Detect which cell encompasses the target text, then output its [x, y] center coordinate. 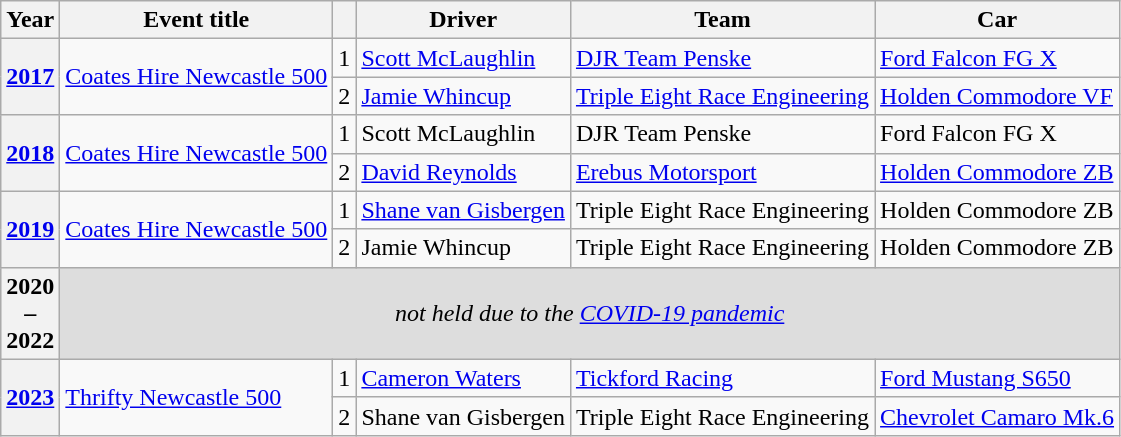
Erebus Motorsport [722, 172]
Holden Commodore VF [998, 96]
2020–2022 [30, 313]
not held due to the COVID-19 pandemic [590, 313]
Team [722, 20]
2019 [30, 229]
Event title [196, 20]
Thrifty Newcastle 500 [196, 397]
Ford Mustang S650 [998, 378]
2023 [30, 397]
2018 [30, 153]
2017 [30, 77]
David Reynolds [464, 172]
Car [998, 20]
Year [30, 20]
Tickford Racing [722, 378]
Cameron Waters [464, 378]
Chevrolet Camaro Mk.6 [998, 416]
Driver [464, 20]
